Extract the (x, y) coordinate from the center of the cell holding the provided text.  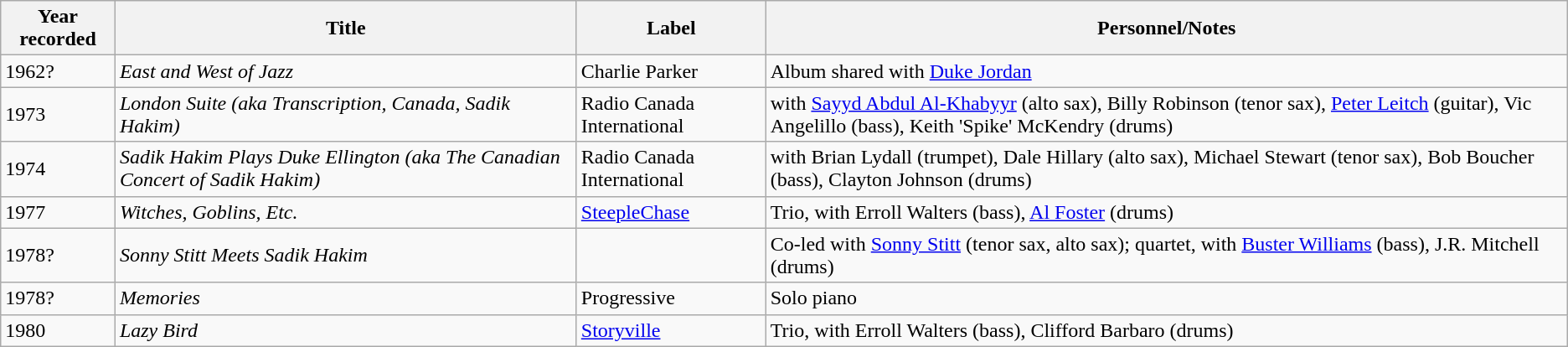
Album shared with Duke Jordan (1166, 71)
Solo piano (1166, 298)
1973 (59, 114)
1977 (59, 212)
Trio, with Erroll Walters (bass), Clifford Barbaro (drums) (1166, 330)
East and West of Jazz (345, 71)
Sadik Hakim Plays Duke Ellington (aka The Canadian Concert of Sadik Hakim) (345, 169)
with Sayyd Abdul Al-Khabyyr (alto sax), Billy Robinson (tenor sax), Peter Leitch (guitar), Vic Angelillo (bass), Keith 'Spike' McKendry (drums) (1166, 114)
with Brian Lydall (trumpet), Dale Hillary (alto sax), Michael Stewart (tenor sax), Bob Boucher (bass), Clayton Johnson (drums) (1166, 169)
Title (345, 28)
Sonny Stitt Meets Sadik Hakim (345, 255)
Trio, with Erroll Walters (bass), Al Foster (drums) (1166, 212)
Year recorded (59, 28)
1974 (59, 169)
1962? (59, 71)
Charlie Parker (671, 71)
Storyville (671, 330)
SteepleChase (671, 212)
Co-led with Sonny Stitt (tenor sax, alto sax); quartet, with Buster Williams (bass), J.R. Mitchell (drums) (1166, 255)
Label (671, 28)
1980 (59, 330)
London Suite (aka Transcription, Canada, Sadik Hakim) (345, 114)
Memories (345, 298)
Personnel/Notes (1166, 28)
Witches, Goblins, Etc. (345, 212)
Lazy Bird (345, 330)
Progressive (671, 298)
